Return the (x, y) coordinate for the center point of the cell that contains the specified text.  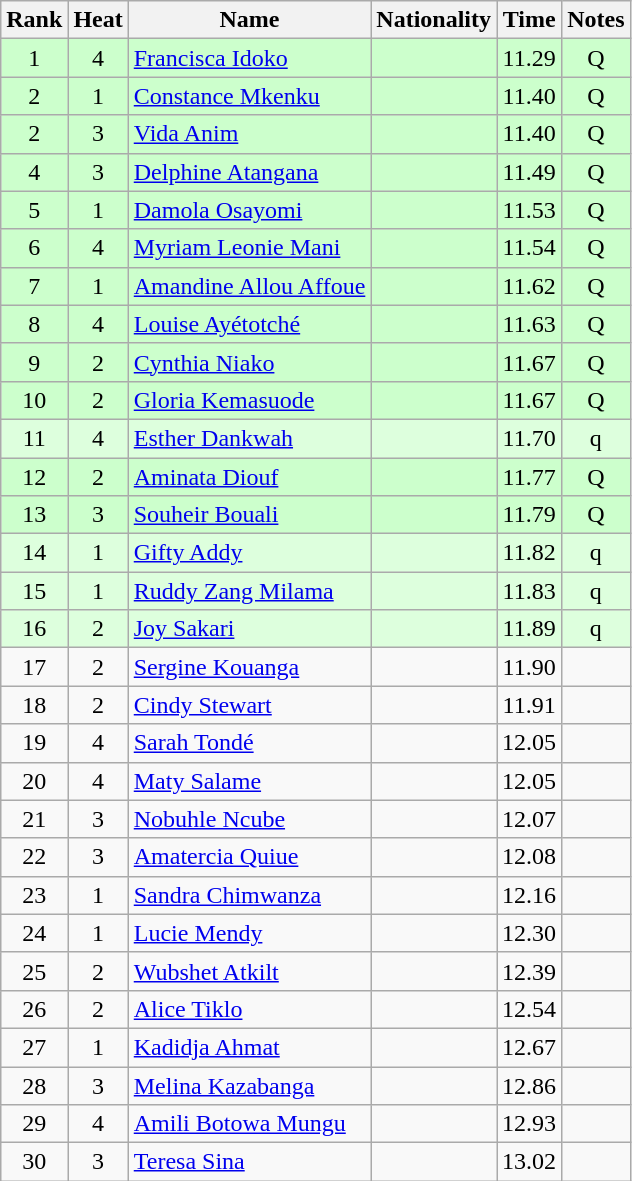
12.16 (530, 895)
11.53 (530, 210)
Joy Sakari (250, 629)
12.86 (530, 1085)
Vida Anim (250, 134)
Damola Osayomi (250, 210)
Time (530, 20)
Sergine Kouanga (250, 667)
Cynthia Niako (250, 362)
Sandra Chimwanza (250, 895)
12.93 (530, 1124)
Maty Salame (250, 781)
11 (34, 438)
11.49 (530, 172)
12.07 (530, 819)
Constance Mkenku (250, 96)
17 (34, 667)
11.83 (530, 591)
11.62 (530, 286)
Amandine Allou Affoue (250, 286)
23 (34, 895)
Ruddy Zang Milama (250, 591)
6 (34, 248)
Souheir Bouali (250, 515)
11.77 (530, 477)
Nobuhle Ncube (250, 819)
12.54 (530, 1009)
Sarah Tondé (250, 743)
12.30 (530, 933)
Gloria Kemasuode (250, 400)
Louise Ayétotché (250, 324)
10 (34, 400)
21 (34, 819)
Alice Tiklo (250, 1009)
14 (34, 553)
11.89 (530, 629)
9 (34, 362)
12.08 (530, 857)
20 (34, 781)
5 (34, 210)
Amatercia Quiue (250, 857)
Esther Dankwah (250, 438)
Delphine Atangana (250, 172)
Teresa Sina (250, 1162)
11.54 (530, 248)
Gifty Addy (250, 553)
11.90 (530, 667)
8 (34, 324)
28 (34, 1085)
Name (250, 20)
19 (34, 743)
11.63 (530, 324)
18 (34, 705)
Myriam Leonie Mani (250, 248)
Francisca Idoko (250, 58)
Heat (98, 20)
Wubshet Atkilt (250, 971)
16 (34, 629)
Melina Kazabanga (250, 1085)
24 (34, 933)
11.82 (530, 553)
Aminata Diouf (250, 477)
27 (34, 1047)
26 (34, 1009)
Cindy Stewart (250, 705)
13.02 (530, 1162)
Lucie Mendy (250, 933)
30 (34, 1162)
22 (34, 857)
Kadidja Ahmat (250, 1047)
12.67 (530, 1047)
29 (34, 1124)
Amili Botowa Mungu (250, 1124)
12 (34, 477)
11.91 (530, 705)
11.29 (530, 58)
13 (34, 515)
12.39 (530, 971)
25 (34, 971)
7 (34, 286)
Notes (596, 20)
Nationality (434, 20)
Rank (34, 20)
11.79 (530, 515)
11.70 (530, 438)
15 (34, 591)
